Output the (x, y) coordinate of the center of the cell containing the given text.  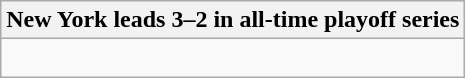
New York leads 3–2 in all-time playoff series (233, 20)
